Pinpoint the cell where the given text exists, returning its (x, y) midpoint coordinate. 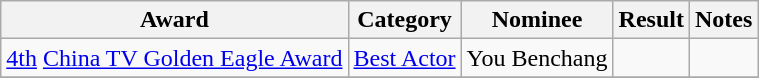
Category (404, 20)
Award (174, 20)
Best Actor (404, 58)
Result (651, 20)
Notes (723, 20)
You Benchang (537, 58)
Nominee (537, 20)
4th China TV Golden Eagle Award (174, 58)
